From the cell containing the given text, extract its center point as (X, Y) coordinate. 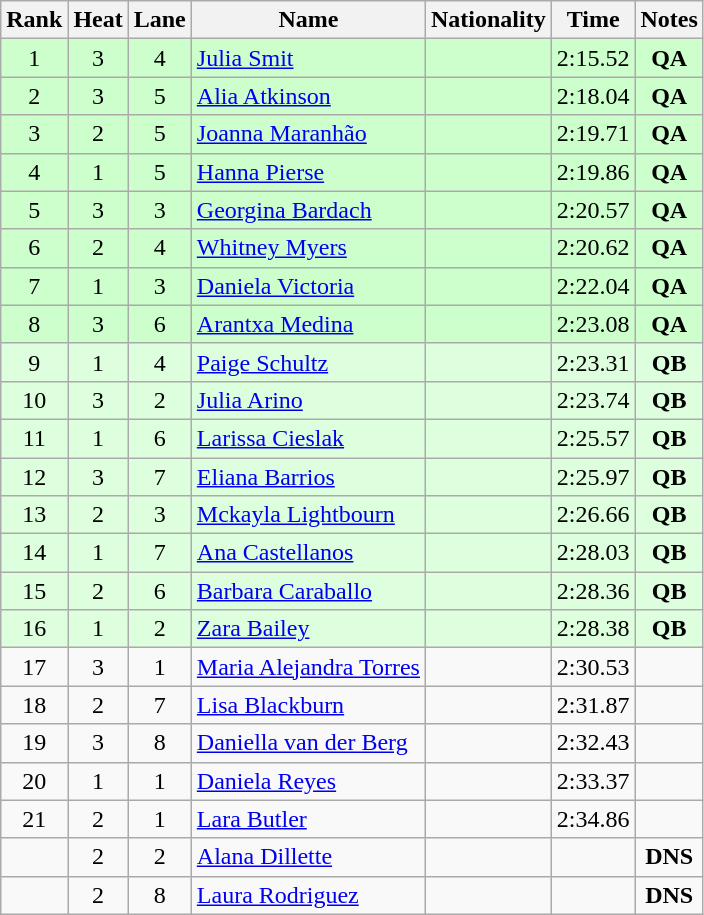
19 (34, 743)
Name (308, 20)
2:23.31 (593, 362)
Eliana Barrios (308, 477)
Whitney Myers (308, 248)
Lane (160, 20)
14 (34, 553)
10 (34, 400)
2:33.37 (593, 781)
Heat (98, 20)
2:32.43 (593, 743)
Hanna Pierse (308, 172)
2:28.03 (593, 553)
2:23.74 (593, 400)
Maria Alejandra Torres (308, 667)
Lara Butler (308, 819)
Notes (669, 20)
2:22.04 (593, 286)
Joanna Maranhão (308, 134)
Barbara Caraballo (308, 591)
Zara Bailey (308, 629)
2:28.38 (593, 629)
Alana Dillette (308, 857)
9 (34, 362)
Alia Atkinson (308, 96)
Daniella van der Berg (308, 743)
13 (34, 515)
11 (34, 438)
2:28.36 (593, 591)
12 (34, 477)
2:23.08 (593, 324)
2:20.62 (593, 248)
2:31.87 (593, 705)
Georgina Bardach (308, 210)
2:15.52 (593, 58)
20 (34, 781)
2:30.53 (593, 667)
15 (34, 591)
Paige Schultz (308, 362)
Nationality (488, 20)
21 (34, 819)
17 (34, 667)
2:34.86 (593, 819)
16 (34, 629)
Ana Castellanos (308, 553)
Julia Arino (308, 400)
Lisa Blackburn (308, 705)
Arantxa Medina (308, 324)
Daniela Victoria (308, 286)
Rank (34, 20)
18 (34, 705)
2:18.04 (593, 96)
2:19.86 (593, 172)
Mckayla Lightbourn (308, 515)
2:19.71 (593, 134)
Laura Rodriguez (308, 895)
Time (593, 20)
Larissa Cieslak (308, 438)
2:25.97 (593, 477)
2:26.66 (593, 515)
Daniela Reyes (308, 781)
Julia Smit (308, 58)
2:20.57 (593, 210)
2:25.57 (593, 438)
